Provide the (x, y) coordinate of the cell's center where the given text is located.  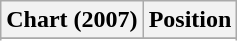
Position (190, 20)
Chart (2007) (72, 20)
